Determine the [x, y] coordinate at the center of the cell enclosing the given text.  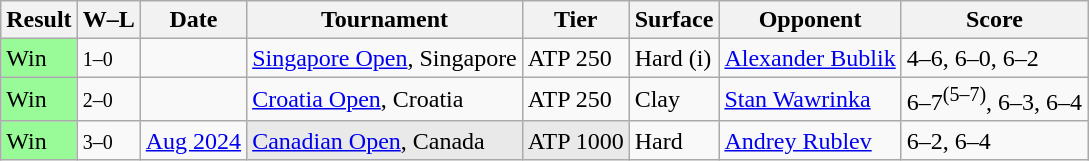
Aug 2024 [193, 140]
6–2, 6–4 [994, 140]
Hard [674, 140]
W–L [108, 20]
Croatia Open, Croatia [385, 100]
Surface [674, 20]
6–7(5–7), 6–3, 6–4 [994, 100]
Opponent [810, 20]
Date [193, 20]
ATP 1000 [576, 140]
2–0 [108, 100]
Canadian Open, Canada [385, 140]
Tier [576, 20]
Result [39, 20]
Hard (i) [674, 58]
Clay [674, 100]
3–0 [108, 140]
1–0 [108, 58]
4–6, 6–0, 6–2 [994, 58]
Singapore Open, Singapore [385, 58]
Alexander Bublik [810, 58]
Score [994, 20]
Tournament [385, 20]
Stan Wawrinka [810, 100]
Andrey Rublev [810, 140]
